Capture the cell that displays the provided text and extract its [x, y] central coordinate. 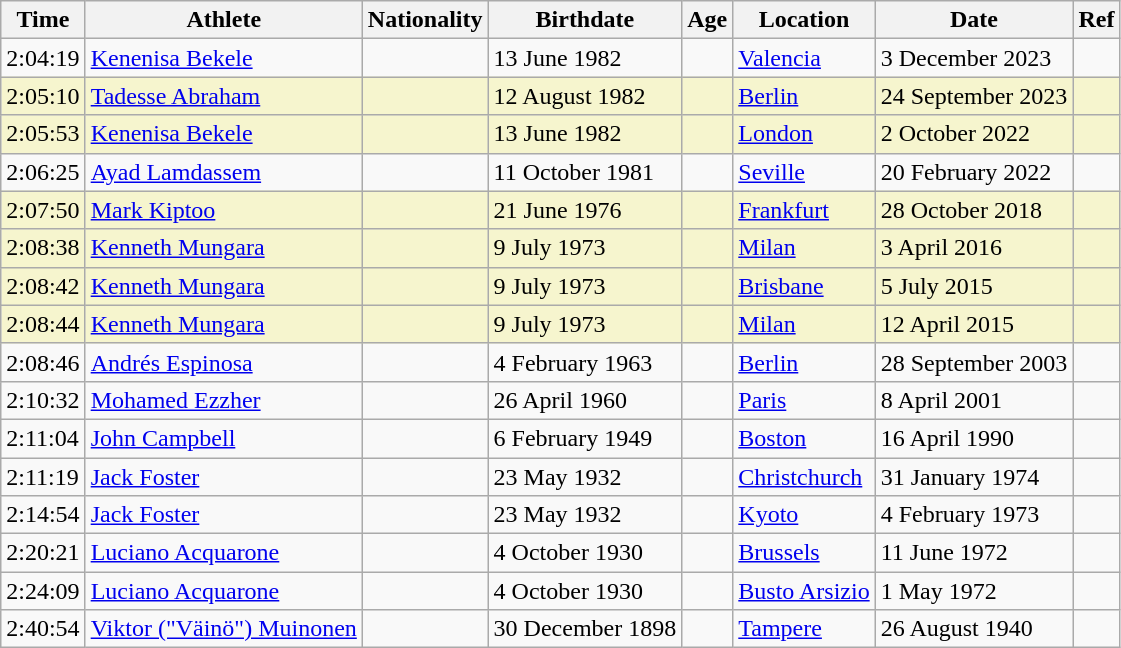
London [804, 134]
Athlete [224, 20]
2:08:44 [43, 324]
2:14:54 [43, 515]
Tadesse Abraham [224, 96]
Date [974, 20]
12 April 2015 [974, 324]
Christchurch [804, 477]
Location [804, 20]
2:05:10 [43, 96]
2 October 2022 [974, 134]
Time [43, 20]
Brussels [804, 553]
Nationality [425, 20]
12 August 1982 [585, 96]
11 October 1981 [585, 172]
Seville [804, 172]
Viktor ("Väinö") Muinonen [224, 629]
30 December 1898 [585, 629]
2:07:50 [43, 210]
John Campbell [224, 438]
Andrés Espinosa [224, 362]
Boston [804, 438]
24 September 2023 [974, 96]
2:06:25 [43, 172]
2:40:54 [43, 629]
Ref [1096, 20]
Birthdate [585, 20]
16 April 1990 [974, 438]
11 June 1972 [974, 553]
Valencia [804, 58]
8 April 2001 [974, 400]
Busto Arsizio [804, 591]
5 July 2015 [974, 286]
1 May 1972 [974, 591]
2:05:53 [43, 134]
26 August 1940 [974, 629]
Mark Kiptoo [224, 210]
Paris [804, 400]
Age [708, 20]
2:20:21 [43, 553]
2:08:38 [43, 248]
Ayad Lamdassem [224, 172]
Kyoto [804, 515]
Brisbane [804, 286]
31 January 1974 [974, 477]
20 February 2022 [974, 172]
Mohamed Ezzher [224, 400]
3 December 2023 [974, 58]
Tampere [804, 629]
6 February 1949 [585, 438]
4 February 1963 [585, 362]
2:10:32 [43, 400]
Frankfurt [804, 210]
28 October 2018 [974, 210]
2:08:46 [43, 362]
2:04:19 [43, 58]
21 June 1976 [585, 210]
2:11:19 [43, 477]
26 April 1960 [585, 400]
2:08:42 [43, 286]
28 September 2003 [974, 362]
4 February 1973 [974, 515]
3 April 2016 [974, 248]
2:24:09 [43, 591]
2:11:04 [43, 438]
